Locate the cell with the specified text and output its (x, y) center coordinate. 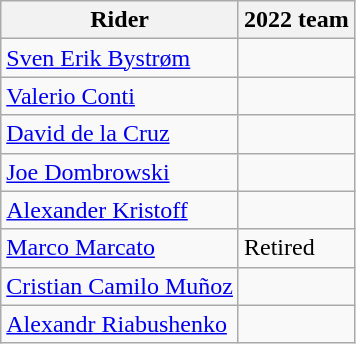
2022 team (296, 20)
Cristian Camilo Muñoz (120, 286)
Valerio Conti (120, 96)
Joe Dombrowski (120, 172)
Rider (120, 20)
David de la Cruz (120, 134)
Alexander Kristoff (120, 210)
Sven Erik Bystrøm (120, 58)
Alexandr Riabushenko (120, 324)
Retired (296, 248)
Marco Marcato (120, 248)
